From the cell containing the given text, extract its center point as [x, y] coordinate. 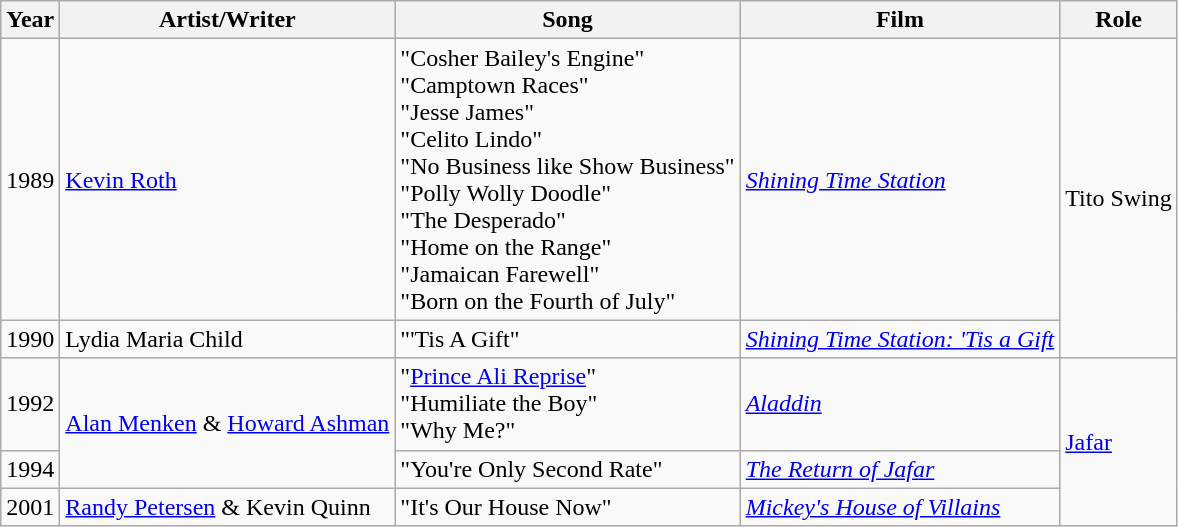
Aladdin [900, 404]
"Prince Ali Reprise""Humiliate the Boy""Why Me?" [568, 404]
"'Tis A Gift" [568, 339]
Year [30, 20]
Kevin Roth [228, 180]
Shining Time Station: 'Tis a Gift [900, 339]
1992 [30, 404]
Lydia Maria Child [228, 339]
"You're Only Second Rate" [568, 469]
Film [900, 20]
"It's Our House Now" [568, 507]
Tito Swing [1119, 198]
1994 [30, 469]
Role [1119, 20]
Shining Time Station [900, 180]
Artist/Writer [228, 20]
Song [568, 20]
Randy Petersen & Kevin Quinn [228, 507]
The Return of Jafar [900, 469]
Alan Menken & Howard Ashman [228, 423]
1990 [30, 339]
Jafar [1119, 442]
Mickey's House of Villains [900, 507]
1989 [30, 180]
2001 [30, 507]
